Detect which cell encompasses the target text, then output its [X, Y] center coordinate. 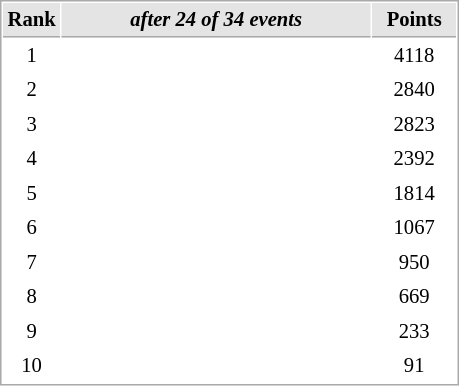
5 [32, 194]
7 [32, 262]
2823 [414, 124]
669 [414, 296]
10 [32, 366]
Rank [32, 20]
4 [32, 158]
4118 [414, 56]
6 [32, 228]
3 [32, 124]
1 [32, 56]
950 [414, 262]
1067 [414, 228]
9 [32, 332]
Points [414, 20]
233 [414, 332]
2 [32, 90]
91 [414, 366]
1814 [414, 194]
8 [32, 296]
after 24 of 34 events [216, 20]
2392 [414, 158]
2840 [414, 90]
